Scan for the cell matching the given text and deliver its (X, Y) coordinate at center. 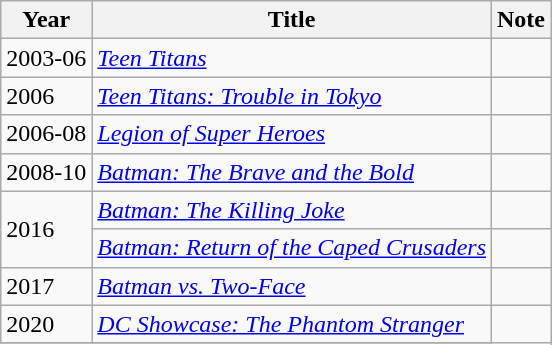
2006-08 (46, 134)
2008-10 (46, 172)
Batman: The Brave and the Bold (292, 172)
Batman: Return of the Caped Crusaders (292, 248)
2006 (46, 96)
Title (292, 20)
Batman: The Killing Joke (292, 210)
Batman vs. Two-Face (292, 286)
2017 (46, 286)
Note (522, 20)
Year (46, 20)
Legion of Super Heroes (292, 134)
Teen Titans (292, 58)
2016 (46, 229)
2020 (46, 324)
2003-06 (46, 58)
DC Showcase: The Phantom Stranger (292, 324)
Teen Titans: Trouble in Tokyo (292, 96)
